Search for the cell housing the specified text and yield its [X, Y] center coordinate. 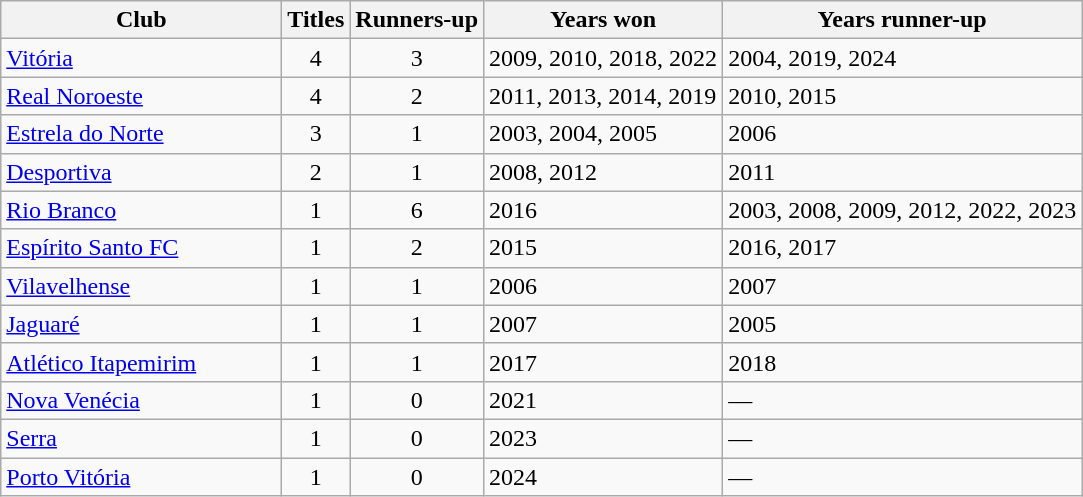
Real Noroeste [142, 96]
Jaguaré [142, 324]
2010, 2015 [902, 96]
2008, 2012 [604, 172]
2017 [604, 362]
Vilavelhense [142, 286]
Porto Vitória [142, 477]
2021 [604, 400]
Estrela do Norte [142, 134]
Years won [604, 20]
Atlético Itapemirim [142, 362]
Runners-up [417, 20]
2018 [902, 362]
2016 [604, 210]
Desportiva [142, 172]
Years runner-up [902, 20]
Club [142, 20]
Vitória [142, 58]
2003, 2004, 2005 [604, 134]
6 [417, 210]
2011, 2013, 2014, 2019 [604, 96]
2016, 2017 [902, 248]
Rio Branco [142, 210]
2009, 2010, 2018, 2022 [604, 58]
2005 [902, 324]
Titles [316, 20]
2004, 2019, 2024 [902, 58]
2024 [604, 477]
2011 [902, 172]
2015 [604, 248]
Espírito Santo FC [142, 248]
2023 [604, 438]
Serra [142, 438]
Nova Venécia [142, 400]
2003, 2008, 2009, 2012, 2022, 2023 [902, 210]
